Return [X, Y] of the center of cell containing provided text 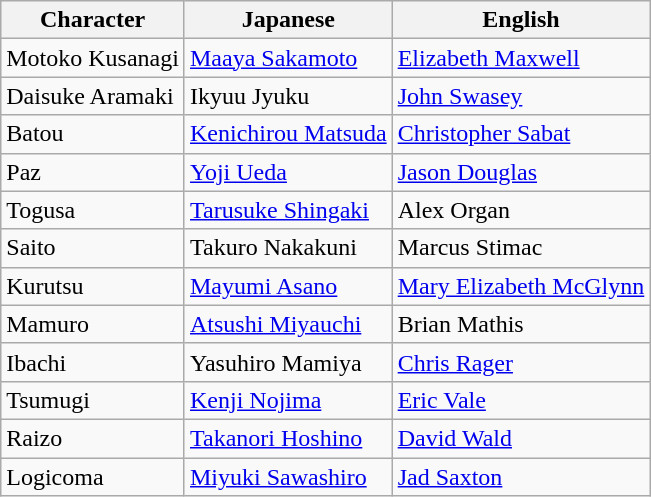
John Swasey [521, 96]
Tarusuke Shingaki [288, 210]
Alex Organ [521, 210]
Atsushi Miyauchi [288, 324]
Batou [93, 134]
Ibachi [93, 362]
Ikyuu Jyuku [288, 96]
Elizabeth Maxwell [521, 58]
Yoji Ueda [288, 172]
English [521, 20]
Mary Elizabeth McGlynn [521, 286]
Raizo [93, 438]
Takuro Nakakuni [288, 248]
Togusa [93, 210]
Jason Douglas [521, 172]
Motoko Kusanagi [93, 58]
Japanese [288, 20]
Marcus Stimac [521, 248]
Christopher Sabat [521, 134]
Kurutsu [93, 286]
David Wald [521, 438]
Takanori Hoshino [288, 438]
Miyuki Sawashiro [288, 477]
Yasuhiro Mamiya [288, 362]
Tsumugi [93, 400]
Kenichirou Matsuda [288, 134]
Mayumi Asano [288, 286]
Daisuke Aramaki [93, 96]
Kenji Nojima [288, 400]
Jad Saxton [521, 477]
Eric Vale [521, 400]
Paz [93, 172]
Character [93, 20]
Maaya Sakamoto [288, 58]
Mamuro [93, 324]
Brian Mathis [521, 324]
Saito [93, 248]
Logicoma [93, 477]
Chris Rager [521, 362]
